From the cell containing the given text, extract its center point as [X, Y] coordinate. 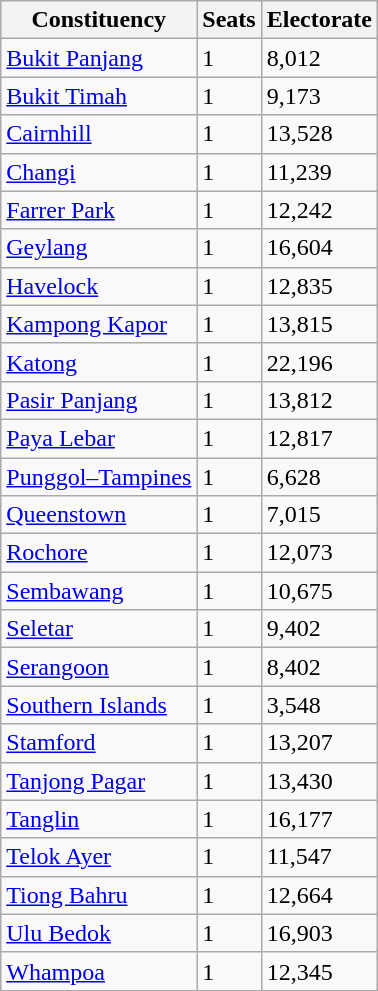
10,675 [319, 591]
16,177 [319, 819]
Bukit Panjang [99, 58]
13,812 [319, 400]
13,430 [319, 781]
12,817 [319, 438]
Paya Lebar [99, 438]
Geylang [99, 248]
8,402 [319, 667]
Queenstown [99, 515]
12,345 [319, 971]
8,012 [319, 58]
3,548 [319, 705]
13,528 [319, 134]
Kampong Kapor [99, 324]
Changi [99, 172]
Farrer Park [99, 210]
12,664 [319, 895]
Tiong Bahru [99, 895]
12,835 [319, 286]
Tanjong Pagar [99, 781]
9,173 [319, 96]
7,015 [319, 515]
11,547 [319, 857]
16,903 [319, 933]
Tanglin [99, 819]
Cairnhill [99, 134]
Pasir Panjang [99, 400]
Punggol–Tampines [99, 477]
12,242 [319, 210]
Seats [229, 20]
Telok Ayer [99, 857]
6,628 [319, 477]
16,604 [319, 248]
22,196 [319, 362]
Whampoa [99, 971]
Rochore [99, 553]
Sembawang [99, 591]
13,815 [319, 324]
Constituency [99, 20]
Southern Islands [99, 705]
9,402 [319, 629]
Ulu Bedok [99, 933]
13,207 [319, 743]
Havelock [99, 286]
Serangoon [99, 667]
Electorate [319, 20]
Stamford [99, 743]
Katong [99, 362]
Seletar [99, 629]
12,073 [319, 553]
Bukit Timah [99, 96]
11,239 [319, 172]
